Identify which cell holds the provided text, then report its (x, y) central coordinate. 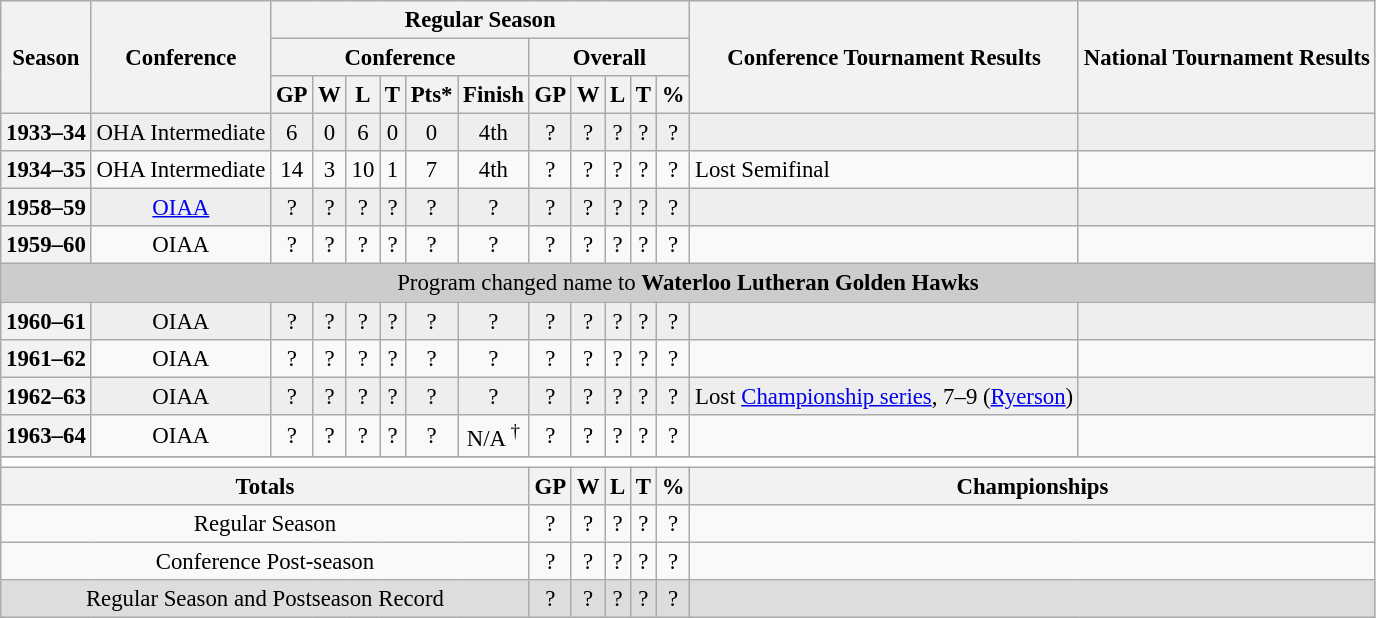
1962–63 (46, 396)
Lost Semifinal (884, 170)
Totals (265, 486)
1959–60 (46, 245)
7 (431, 170)
Conference Tournament Results (884, 58)
1933–34 (46, 133)
Lost Championship series, 7–9 (Ryerson) (884, 396)
National Tournament Results (1226, 58)
3 (330, 170)
Season (46, 58)
Overall (610, 58)
1934–35 (46, 170)
Regular Season and Postseason Record (265, 599)
10 (362, 170)
14 (292, 170)
1961–62 (46, 358)
1958–59 (46, 208)
Finish (494, 95)
1960–61 (46, 321)
Pts* (431, 95)
1963–64 (46, 435)
Championships (1032, 486)
1 (393, 170)
Program changed name to Waterloo Lutheran Golden Hawks (688, 283)
N/A † (494, 435)
Conference Post-season (265, 561)
